For the text-containing cell, return its midpoint in [x, y] coordinate format. 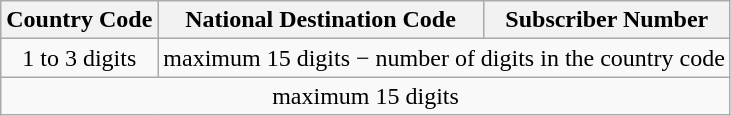
maximum 15 digits − number of digits in the country code [444, 58]
maximum 15 digits [366, 96]
National Destination Code [320, 20]
Subscriber Number [606, 20]
1 to 3 digits [80, 58]
Country Code [80, 20]
